Provide the (X, Y) coordinate of the cell's center where the given text is located.  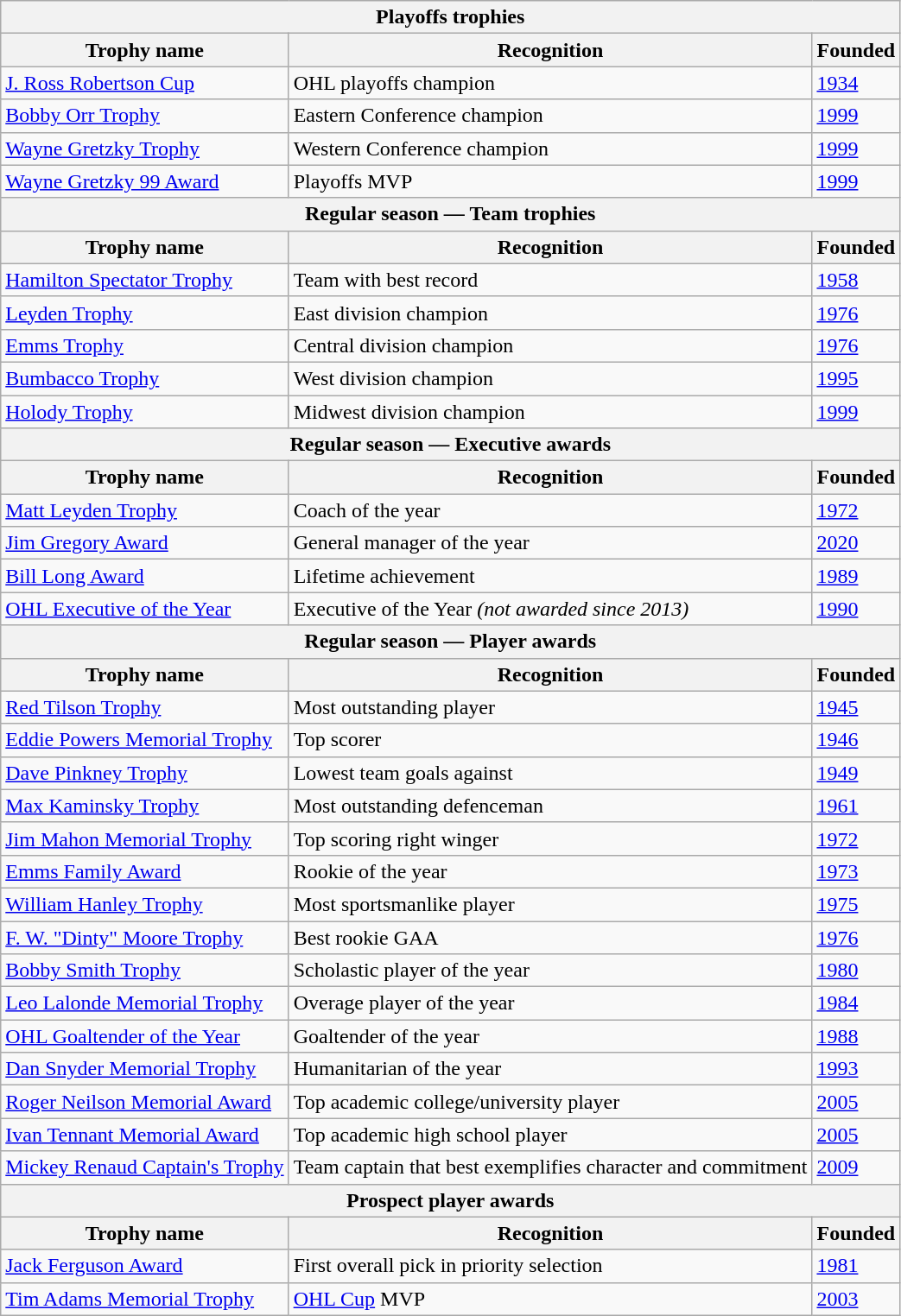
Tim Adams Memorial Trophy (145, 1299)
Regular season — Player awards (451, 642)
1984 (856, 1003)
1988 (856, 1036)
Goaltender of the year (550, 1036)
1975 (856, 904)
Red Tilson Trophy (145, 707)
Jim Mahon Memorial Trophy (145, 838)
Holody Trophy (145, 412)
Team with best record (550, 280)
Hamilton Spectator Trophy (145, 280)
Max Kaminsky Trophy (145, 806)
Top scorer (550, 740)
J. Ross Robertson Cup (145, 83)
Leyden Trophy (145, 313)
F. W. "Dinty" Moore Trophy (145, 937)
Coach of the year (550, 510)
Regular season — Team trophies (451, 214)
1995 (856, 378)
Emms Family Award (145, 871)
Team captain that best exemplifies character and commitment (550, 1167)
Bill Long Award (145, 576)
Matt Leyden Trophy (145, 510)
Regular season — Executive awards (451, 445)
Jim Gregory Award (145, 543)
1980 (856, 971)
1945 (856, 707)
Dan Snyder Memorial Trophy (145, 1069)
1993 (856, 1069)
Best rookie GAA (550, 937)
Most sportsmanlike player (550, 904)
1981 (856, 1266)
Mickey Renaud Captain's Trophy (145, 1167)
Top academic high school player (550, 1135)
Lifetime achievement (550, 576)
Central division champion (550, 345)
1961 (856, 806)
Prospect player awards (451, 1200)
Dave Pinkney Trophy (145, 773)
Humanitarian of the year (550, 1069)
Bumbacco Trophy (145, 378)
2020 (856, 543)
First overall pick in priority selection (550, 1266)
Most outstanding defenceman (550, 806)
OHL playoffs champion (550, 83)
Top scoring right winger (550, 838)
Lowest team goals against (550, 773)
Bobby Smith Trophy (145, 971)
Rookie of the year (550, 871)
Western Conference champion (550, 149)
2003 (856, 1299)
Scholastic player of the year (550, 971)
Eastern Conference champion (550, 116)
1934 (856, 83)
General manager of the year (550, 543)
Executive of the Year (not awarded since 2013) (550, 609)
OHL Goaltender of the Year (145, 1036)
Midwest division champion (550, 412)
Wayne Gretzky 99 Award (145, 181)
Most outstanding player (550, 707)
Top academic college/university player (550, 1102)
Emms Trophy (145, 345)
Bobby Orr Trophy (145, 116)
1989 (856, 576)
Ivan Tennant Memorial Award (145, 1135)
East division champion (550, 313)
OHL Cup MVP (550, 1299)
West division champion (550, 378)
1973 (856, 871)
2009 (856, 1167)
Playoffs MVP (550, 181)
1949 (856, 773)
Jack Ferguson Award (145, 1266)
Playoffs trophies (451, 17)
OHL Executive of the Year (145, 609)
Wayne Gretzky Trophy (145, 149)
Overage player of the year (550, 1003)
Eddie Powers Memorial Trophy (145, 740)
1958 (856, 280)
1946 (856, 740)
Leo Lalonde Memorial Trophy (145, 1003)
Roger Neilson Memorial Award (145, 1102)
1990 (856, 609)
William Hanley Trophy (145, 904)
